Extract the [x, y] coordinate from the center of the cell holding the provided text.  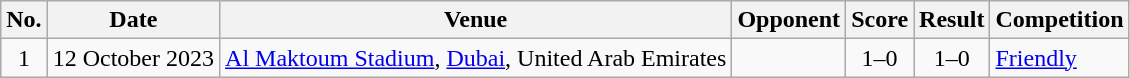
12 October 2023 [133, 58]
Venue [476, 20]
Al Maktoum Stadium, Dubai, United Arab Emirates [476, 58]
Friendly [1060, 58]
1 [24, 58]
Competition [1060, 20]
Opponent [789, 20]
Date [133, 20]
Result [952, 20]
No. [24, 20]
Score [880, 20]
